Scan for the cell matching the given text and deliver its [X, Y] coordinate at center. 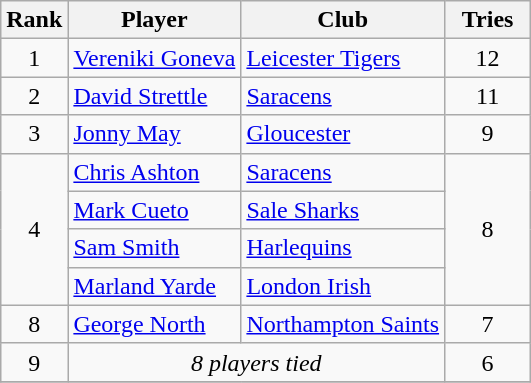
Club [343, 20]
David Strettle [154, 96]
London Irish [343, 286]
Tries [488, 20]
Mark Cueto [154, 210]
Harlequins [343, 248]
12 [488, 58]
11 [488, 96]
Chris Ashton [154, 172]
Vereniki Goneva [154, 58]
George North [154, 324]
8 players tied [256, 362]
Marland Yarde [154, 286]
Sale Sharks [343, 210]
2 [34, 96]
Jonny May [154, 134]
Gloucester [343, 134]
6 [488, 362]
1 [34, 58]
3 [34, 134]
Rank [34, 20]
Northampton Saints [343, 324]
4 [34, 229]
Leicester Tigers [343, 58]
Player [154, 20]
7 [488, 324]
Sam Smith [154, 248]
